From the cell containing the given text, extract its center point as (X, Y) coordinate. 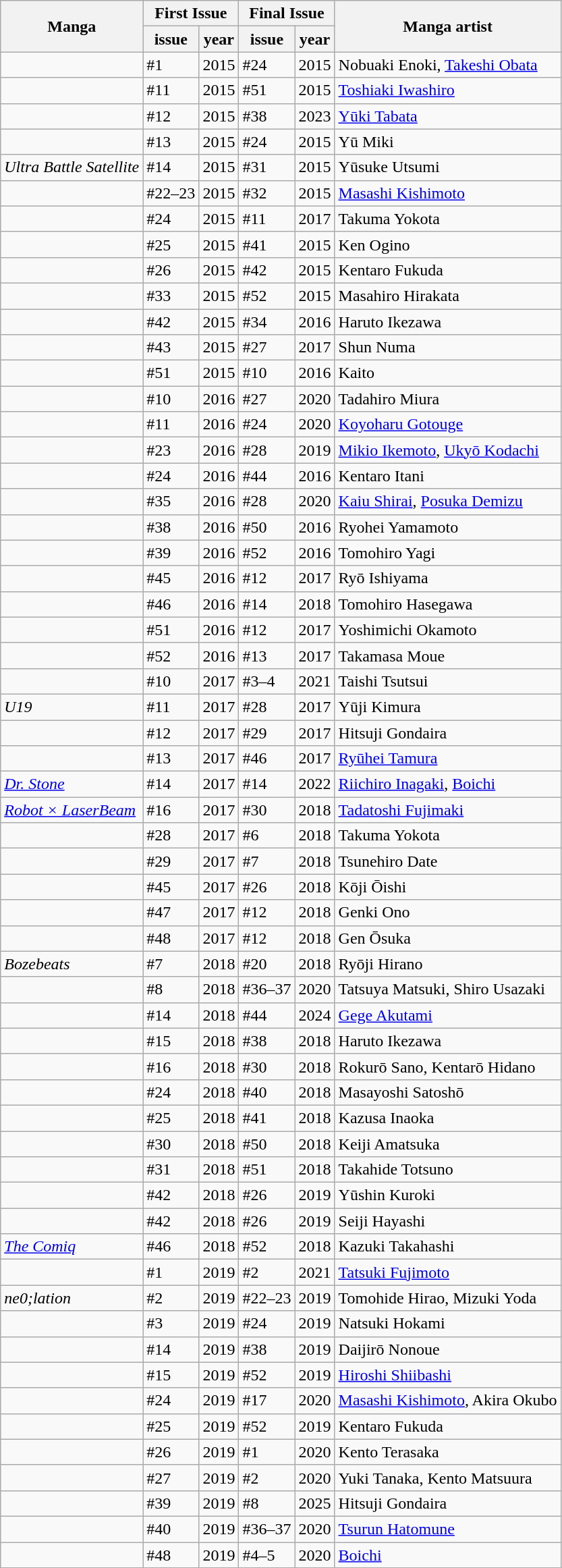
Robot × LaserBeam (72, 810)
2023 (314, 116)
Bozebeats (72, 964)
Shun Numa (448, 348)
Hiroshi Shiibashi (448, 1375)
Boichi (448, 1555)
The Comiq (72, 1247)
2024 (314, 1015)
Kōji Ōishi (448, 887)
2022 (314, 784)
Kaito (448, 373)
Gege Akutami (448, 1015)
Takamasa Moue (448, 655)
#23 (171, 450)
#6 (267, 836)
Masayoshi Satoshō (448, 1092)
Yūshin Kuroki (448, 1195)
#4–5 (267, 1555)
Taishi Tsutsui (448, 681)
Final Issue (287, 13)
#32 (267, 193)
Kento Terasaka (448, 1452)
Takahide Totsuno (448, 1170)
Kazuki Takahashi (448, 1247)
Masashi Kishimoto (448, 193)
#17 (267, 1401)
Rokurō Sano, Kentarō Hidano (448, 1066)
Seiji Hayashi (448, 1221)
Yuki Tanaka, Kento Matsuura (448, 1478)
Yoshimichi Okamoto (448, 630)
Toshiaki Iwashiro (448, 90)
Tsunehiro Date (448, 861)
Riichiro Inagaki, Boichi (448, 784)
Mikio Ikemoto, Ukyō Kodachi (448, 450)
Ryōji Hirano (448, 964)
#43 (171, 348)
#3 (171, 1324)
#35 (171, 502)
#34 (267, 322)
Ryūhei Tamura (448, 759)
Tomohiro Yagi (448, 553)
Genki Ono (448, 913)
Natsuki Hokami (448, 1324)
#33 (171, 296)
Manga (72, 26)
Dr. Stone (72, 784)
Yūki Tabata (448, 116)
Koyoharu Gotouge (448, 425)
Yūji Kimura (448, 707)
Ryohei Yamamoto (448, 527)
Tatsuki Fujimoto (448, 1272)
Gen Ōsuka (448, 938)
2025 (314, 1503)
Masashi Kishimoto, Akira Okubo (448, 1401)
Tsurun Hatomune (448, 1529)
Kaiu Shirai, Posuka Demizu (448, 502)
First Issue (191, 13)
Manga artist (448, 26)
Tomohide Hirao, Mizuki Yoda (448, 1298)
Kentaro Itani (448, 476)
Ken Ogino (448, 244)
Nobuaki Enoki, Takeshi Obata (448, 65)
Yū Miki (448, 142)
Yūsuke Utsumi (448, 167)
Tadahiro Miura (448, 399)
#47 (171, 913)
Ryō Ishiyama (448, 578)
Keiji Amatsuka (448, 1144)
Masahiro Hirakata (448, 296)
Tadatoshi Fujimaki (448, 810)
Kazusa Inaoka (448, 1118)
Tatsuya Matsuki, Shiro Usazaki (448, 990)
Ultra Battle Satellite (72, 167)
#3–4 (267, 681)
Tomohiro Hasegawa (448, 604)
U19 (72, 707)
Daijirō Nonoue (448, 1349)
ne0;lation (72, 1298)
#20 (267, 964)
